Return (X, Y) of the center of cell containing provided text 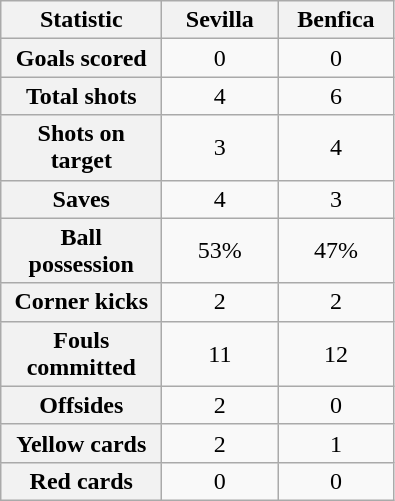
Statistic (82, 20)
53% (220, 250)
1 (336, 443)
Yellow cards (82, 443)
11 (220, 354)
12 (336, 354)
47% (336, 250)
Ball possession (82, 250)
Offsides (82, 405)
Total shots (82, 96)
Saves (82, 199)
Red cards (82, 481)
Shots on target (82, 148)
Benfica (336, 20)
Sevilla (220, 20)
Goals scored (82, 58)
Fouls committed (82, 354)
Corner kicks (82, 302)
6 (336, 96)
